Extract the (X, Y) coordinate from the center of the cell holding the provided text.  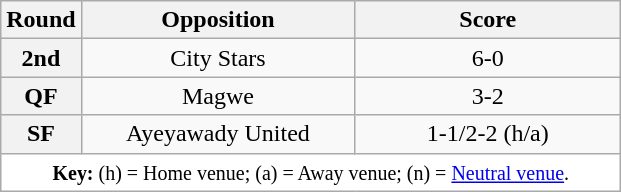
Magwe (218, 96)
Ayeyawady United (218, 134)
Opposition (218, 20)
1-1/2-2 (h/a) (488, 134)
Score (488, 20)
2nd (41, 58)
Round (41, 20)
Key: (h) = Home venue; (a) = Away venue; (n) = Neutral venue. (311, 172)
QF (41, 96)
3-2 (488, 96)
6-0 (488, 58)
SF (41, 134)
City Stars (218, 58)
